From the cell containing the given text, extract its center point as (X, Y) coordinate. 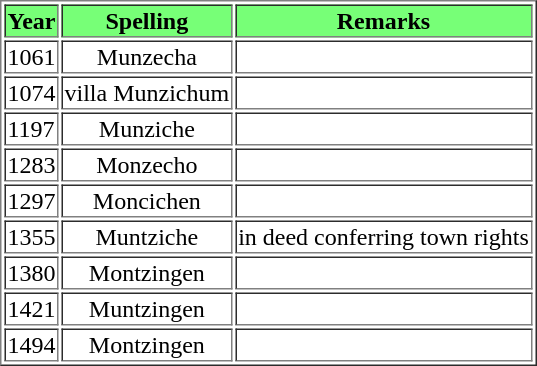
villa Munzichum (148, 92)
1074 (31, 92)
Moncichen (148, 200)
1380 (31, 272)
Munziche (148, 128)
1283 (31, 164)
1197 (31, 128)
1355 (31, 236)
1061 (31, 56)
Spelling (148, 20)
Munzecha (148, 56)
Year (31, 20)
Muntziche (148, 236)
Monzecho (148, 164)
Muntzingen (148, 308)
in deed conferring town rights (384, 236)
1421 (31, 308)
1494 (31, 344)
Remarks (384, 20)
1297 (31, 200)
